Identify which cell holds the provided text, then report its [X, Y] central coordinate. 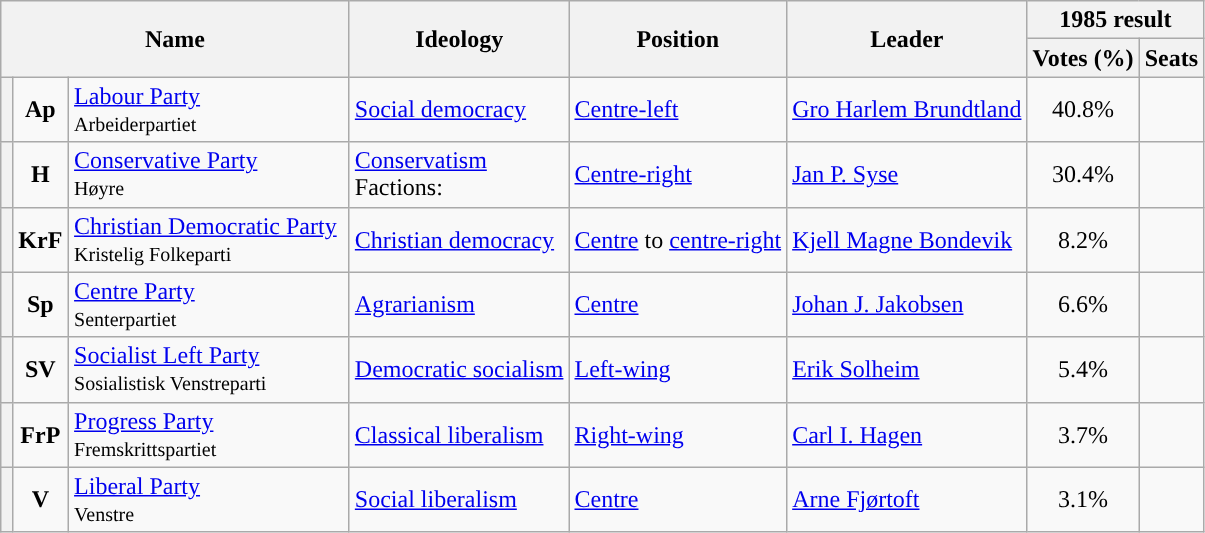
Kjell Magne Bondevik [907, 240]
Jan P. Syse [907, 174]
Erik Solheim [907, 370]
6.6% [1083, 304]
40.8% [1083, 110]
KrF [40, 240]
H [40, 174]
Liberal PartyVenstre [210, 500]
1985 result [1116, 20]
Ideology [459, 39]
30.4% [1083, 174]
Name [176, 39]
Carl I. Hagen [907, 434]
Conservative PartyHøyre [210, 174]
Centre PartySenterpartiet [210, 304]
Progress PartyFremskrittspartiet [210, 434]
ConservatismFactions: [459, 174]
8.2% [1083, 240]
Classical liberalism [459, 434]
Ap [40, 110]
Social democracy [459, 110]
Centre to centre-right [678, 240]
SV [40, 370]
Sp [40, 304]
Socialist Left PartySosialistisk Venstreparti [210, 370]
Agrarianism [459, 304]
3.1% [1083, 500]
Seats [1171, 58]
Labour PartyArbeiderpartiet [210, 110]
Centre-left [678, 110]
Left-wing [678, 370]
Leader [907, 39]
V [40, 500]
3.7% [1083, 434]
Democratic socialism [459, 370]
Social liberalism [459, 500]
Christian democracy [459, 240]
5.4% [1083, 370]
Centre-right [678, 174]
Johan J. Jakobsen [907, 304]
Arne Fjørtoft [907, 500]
Right-wing [678, 434]
Christian Democratic PartyKristelig Folkeparti [210, 240]
Gro Harlem Brundtland [907, 110]
Votes (%) [1083, 58]
FrP [40, 434]
Position [678, 39]
